Detect which cell encompasses the target text, then output its (x, y) center coordinate. 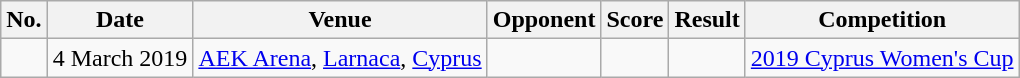
No. (24, 20)
AEK Arena, Larnaca, Cyprus (340, 58)
Date (120, 20)
4 March 2019 (120, 58)
2019 Cyprus Women's Cup (882, 58)
Competition (882, 20)
Opponent (544, 20)
Result (707, 20)
Venue (340, 20)
Score (635, 20)
